Return the (X, Y) coordinate for the center point of the cell that contains the specified text.  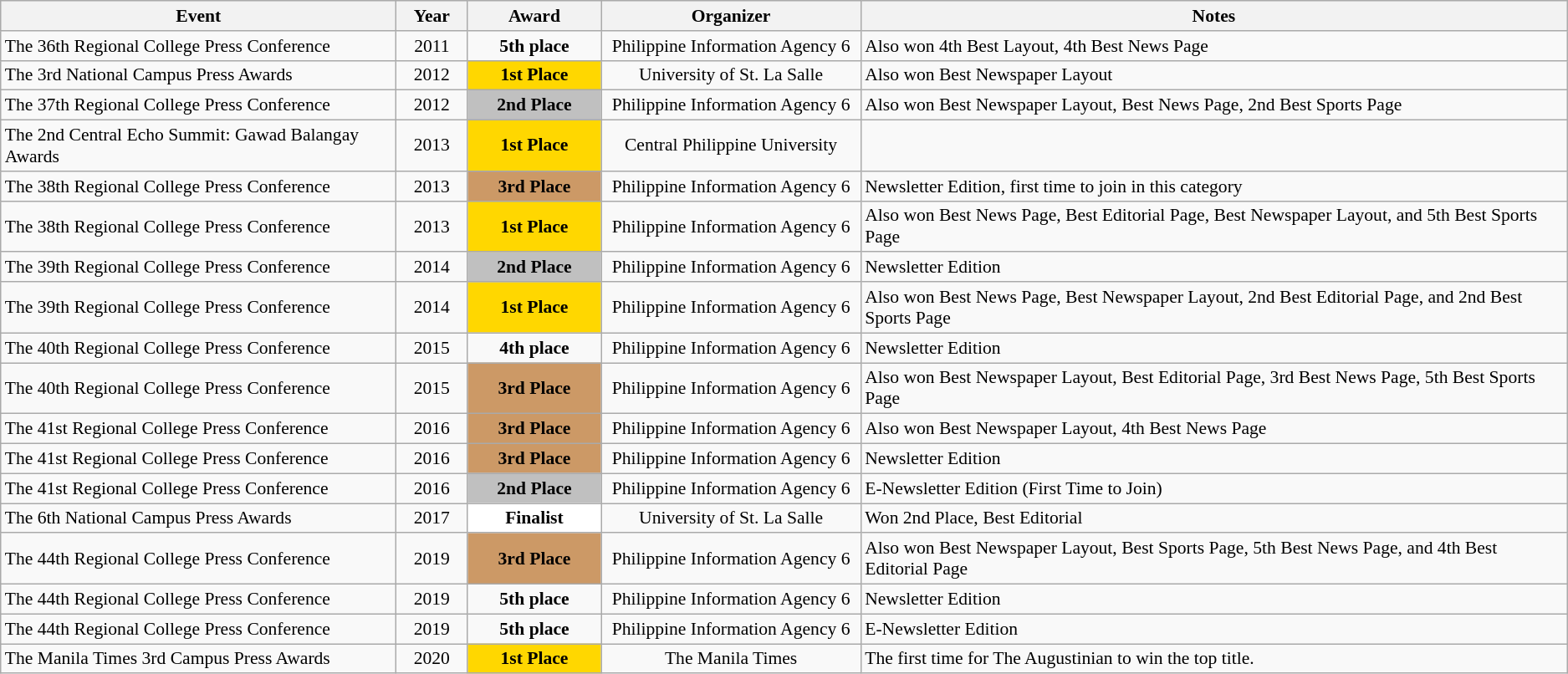
Central Philippine University (731, 146)
Won 2nd Place, Best Editorial (1214, 518)
Organizer (731, 16)
4th place (534, 348)
The Manila Times (731, 659)
Award (534, 16)
The 2nd Central Echo Summit: Gawad Balangay Awards (199, 146)
The Manila Times 3rd Campus Press Awards (199, 659)
Also won Best Newspaper Layout (1214, 75)
E-Newsletter Edition (1214, 629)
Also won Best Newspaper Layout, Best Sports Page, 5th Best News Page, and 4th Best Editorial Page (1214, 559)
The first time for The Augustinian to win the top title. (1214, 659)
Notes (1214, 16)
Finalist (534, 518)
Also won Best Newspaper Layout, Best News Page, 2nd Best Sports Page (1214, 105)
Also won 4th Best Layout, 4th Best News Page (1214, 46)
2011 (432, 46)
Newsletter Edition, first time to join in this category (1214, 186)
The 37th Regional College Press Conference (199, 105)
The 3rd National Campus Press Awards (199, 75)
2020 (432, 659)
Also won Best Newspaper Layout, Best Editorial Page, 3rd Best News Page, 5th Best Sports Page (1214, 388)
2017 (432, 518)
The 36th Regional College Press Conference (199, 46)
Also won Best Newspaper Layout, 4th Best News Page (1214, 429)
Also won Best News Page, Best Newspaper Layout, 2nd Best Editorial Page, and 2nd Best Sports Page (1214, 308)
E-Newsletter Edition (First Time to Join) (1214, 488)
The 6th National Campus Press Awards (199, 518)
Year (432, 16)
Also won Best News Page, Best Editorial Page, Best Newspaper Layout, and 5th Best Sports Page (1214, 226)
Event (199, 16)
